Output the [x, y] coordinate of the center of the cell containing the given text.  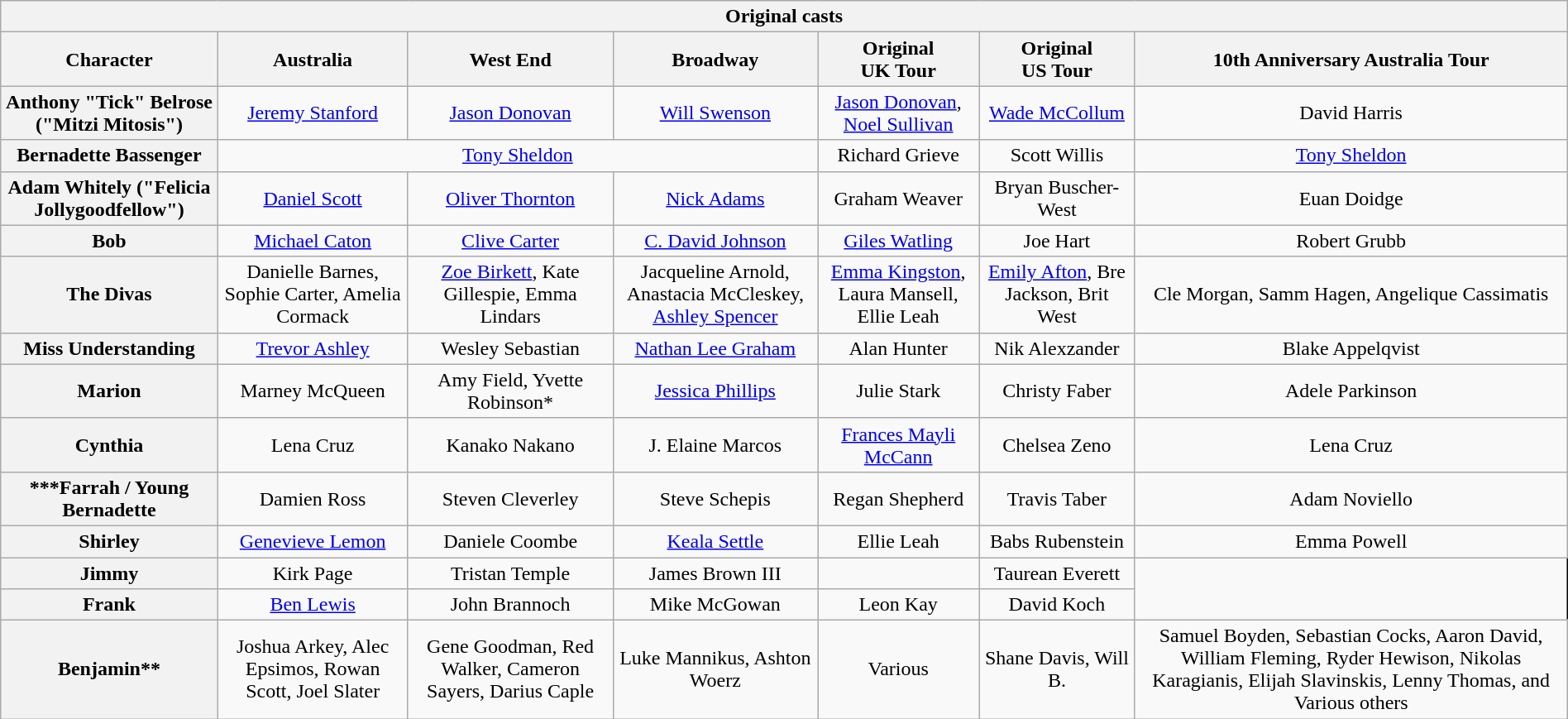
Jimmy [109, 573]
Giles Watling [898, 241]
Luke Mannikus, Ashton Woerz [715, 670]
Clive Carter [510, 241]
Graham Weaver [898, 199]
Bob [109, 241]
OriginalUS Tour [1057, 60]
Euan Doidge [1351, 199]
Benjamin** [109, 670]
Emma Powell [1351, 541]
Kirk Page [313, 573]
James Brown III [715, 573]
Marion [109, 391]
John Brannoch [510, 605]
Robert Grubb [1351, 241]
Taurean Everett [1057, 573]
Cynthia [109, 445]
Frances Mayli McCann [898, 445]
Regan Shepherd [898, 498]
Daniel Scott [313, 199]
West End [510, 60]
Anthony "Tick" Belrose ("Mitzi Mitosis") [109, 113]
Bernadette Bassenger [109, 156]
Genevieve Lemon [313, 541]
Jessica Phillips [715, 391]
Jeremy Stanford [313, 113]
Scott Willis [1057, 156]
Gene Goodman, Red Walker, Cameron Sayers, Darius Caple [510, 670]
Shane Davis, Will B. [1057, 670]
Julie Stark [898, 391]
Character [109, 60]
Zoe Birkett, Kate Gillespie, Emma Lindars [510, 295]
Adam Noviello [1351, 498]
Richard Grieve [898, 156]
Jason Donovan, Noel Sullivan [898, 113]
Leon Kay [898, 605]
Keala Settle [715, 541]
Damien Ross [313, 498]
Nik Alexzander [1057, 348]
Australia [313, 60]
Original casts [784, 17]
Emma Kingston, Laura Mansell, Ellie Leah [898, 295]
Danielle Barnes, Sophie Carter, Amelia Cormack [313, 295]
Samuel Boyden, Sebastian Cocks, Aaron David, William Fleming, Ryder Hewison, Nikolas Karagianis, Elijah Slavinskis, Lenny Thomas, and Various others [1351, 670]
Trevor Ashley [313, 348]
Christy Faber [1057, 391]
Michael Caton [313, 241]
Wesley Sebastian [510, 348]
Travis Taber [1057, 498]
***Farrah / Young Bernadette [109, 498]
Daniele Coombe [510, 541]
Jacqueline Arnold, Anastacia McCleskey, Ashley Spencer [715, 295]
Oliver Thornton [510, 199]
Tristan Temple [510, 573]
Marney McQueen [313, 391]
Nick Adams [715, 199]
Adam Whitely ("Felicia Jollygoodfellow") [109, 199]
Chelsea Zeno [1057, 445]
Amy Field, Yvette Robinson* [510, 391]
Steven Cleverley [510, 498]
Nathan Lee Graham [715, 348]
C. David Johnson [715, 241]
Emily Afton, Bre Jackson, Brit West [1057, 295]
Joshua Arkey, Alec Epsimos, Rowan Scott, Joel Slater [313, 670]
Ellie Leah [898, 541]
Frank [109, 605]
Broadway [715, 60]
Blake Appelqvist [1351, 348]
Various [898, 670]
Joe Hart [1057, 241]
Miss Understanding [109, 348]
OriginalUK Tour [898, 60]
Babs Rubenstein [1057, 541]
David Harris [1351, 113]
Will Swenson [715, 113]
Jason Donovan [510, 113]
Steve Schepis [715, 498]
David Koch [1057, 605]
Adele Parkinson [1351, 391]
Alan Hunter [898, 348]
10th Anniversary Australia Tour [1351, 60]
Kanako Nakano [510, 445]
Ben Lewis [313, 605]
J. Elaine Marcos [715, 445]
Wade McCollum [1057, 113]
Shirley [109, 541]
The Divas [109, 295]
Mike McGowan [715, 605]
Bryan Buscher-West [1057, 199]
Cle Morgan, Samm Hagen, Angelique Cassimatis [1351, 295]
